Identify which cell holds the provided text, then report its [X, Y] central coordinate. 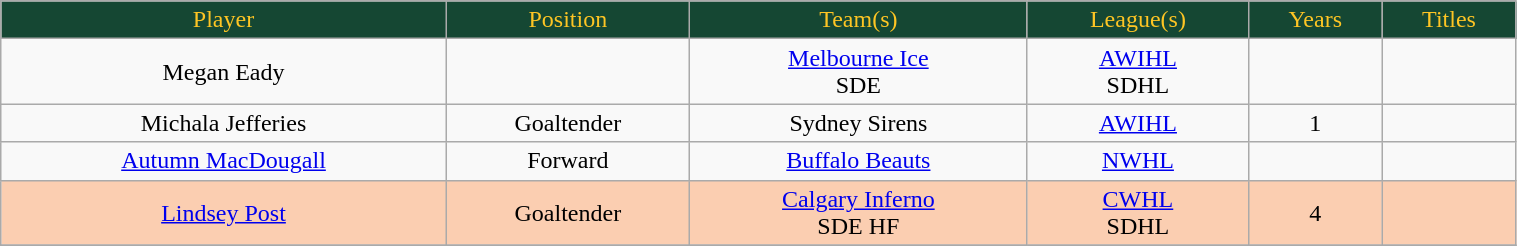
Player [224, 20]
4 [1315, 212]
Forward [568, 161]
Michala Jefferies [224, 123]
CWHLSDHL [1138, 212]
NWHL [1138, 161]
1 [1315, 123]
Titles [1449, 20]
AWIHLSDHL [1138, 72]
Megan Eady [224, 72]
Team(s) [858, 20]
Melbourne IceSDE [858, 72]
Calgary InfernoSDE HF [858, 212]
AWIHL [1138, 123]
Position [568, 20]
Autumn MacDougall [224, 161]
Lindsey Post [224, 212]
Years [1315, 20]
League(s) [1138, 20]
Sydney Sirens [858, 123]
Buffalo Beauts [858, 161]
